For the text-containing cell, return its midpoint in [x, y] coordinate format. 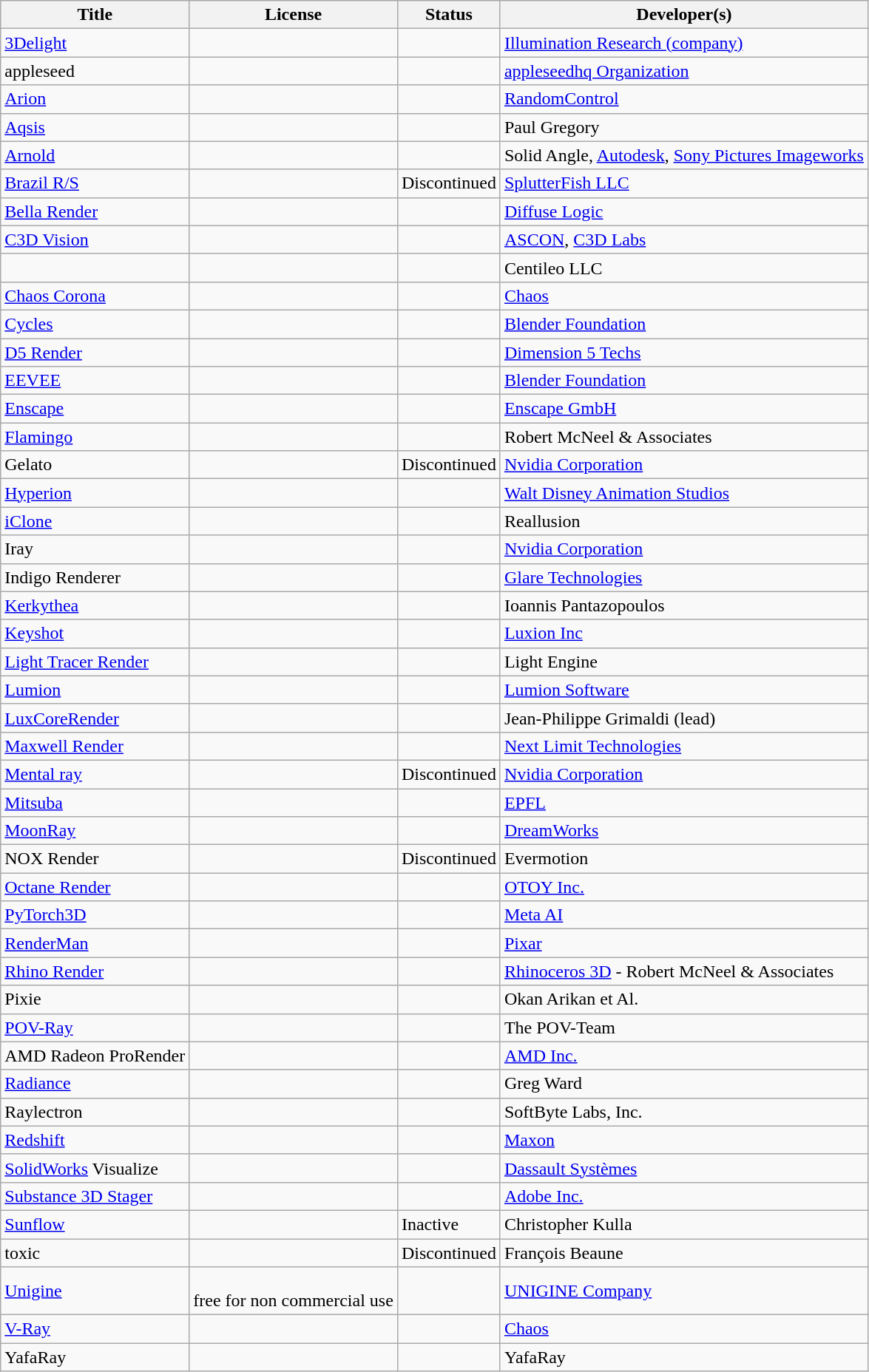
Brazil R/S [95, 183]
Jean-Philippe Grimaldi (lead) [683, 718]
Reallusion [683, 521]
SolidWorks Visualize [95, 1168]
AMD Inc. [683, 1056]
OTOY Inc. [683, 887]
Octane Render [95, 887]
Dassault Systèmes [683, 1168]
appleseed [95, 71]
Robert McNeel & Associates [683, 437]
RandomControl [683, 99]
Diffuse Logic [683, 211]
Illumination Research (company) [683, 43]
Radiance [95, 1084]
Enscape GmbH [683, 409]
POV-Ray [95, 1028]
Pixar [683, 943]
The POV-Team [683, 1028]
Greg Ward [683, 1084]
UNIGINE Company [683, 1291]
Glare Technologies [683, 577]
Walt Disney Animation Studios [683, 493]
Arnold [95, 155]
Evermotion [683, 859]
PyTorch3D [95, 915]
Keyshot [95, 634]
SplutterFish LLC [683, 183]
3Delight [95, 43]
Hyperion [95, 493]
iClone [95, 521]
Flamingo [95, 437]
Rhino Render [95, 971]
EPFL [683, 802]
Paul Gregory [683, 127]
Gelato [95, 465]
Ioannis Pantazopoulos [683, 605]
ASCON, C3D Labs [683, 240]
Enscape [95, 409]
Pixie [95, 999]
D5 Render [95, 353]
Iray [95, 549]
Bella Render [95, 211]
AMD Radeon ProRender [95, 1056]
Light Tracer Render [95, 662]
Lumion Software [683, 690]
François Beaune [683, 1253]
SoftByte Labs, Inc. [683, 1112]
Dimension 5 Techs [683, 353]
EEVEE [95, 381]
Light Engine [683, 662]
Arion [95, 99]
Okan Arikan et Al. [683, 999]
Cycles [95, 324]
Meta AI [683, 915]
Maxon [683, 1140]
Mental ray [95, 774]
toxic [95, 1253]
Rhinoceros 3D - Robert McNeel & Associates [683, 971]
Adobe Inc. [683, 1196]
DreamWorks [683, 831]
Developer(s) [683, 15]
Inactive [448, 1224]
Raylectron [95, 1112]
LuxCoreRender [95, 718]
Maxwell Render [95, 746]
Lumion [95, 690]
MoonRay [95, 831]
V-Ray [95, 1329]
free for non commercial use [294, 1291]
Title [95, 15]
RenderMan [95, 943]
Luxion Inc [683, 634]
Kerkythea [95, 605]
License [294, 15]
Status [448, 15]
Solid Angle, Autodesk, Sony Pictures Imageworks [683, 155]
C3D Vision [95, 240]
Unigine [95, 1291]
Next Limit Technologies [683, 746]
NOX Render [95, 859]
Sunflow [95, 1224]
Aqsis [95, 127]
Centileo LLC [683, 268]
appleseedhq Organization [683, 71]
Substance 3D Stager [95, 1196]
Indigo Renderer [95, 577]
Christopher Kulla [683, 1224]
Chaos Corona [95, 296]
Redshift [95, 1140]
Mitsuba [95, 802]
